Determine the (x, y) coordinate at the center of the cell enclosing the given text.  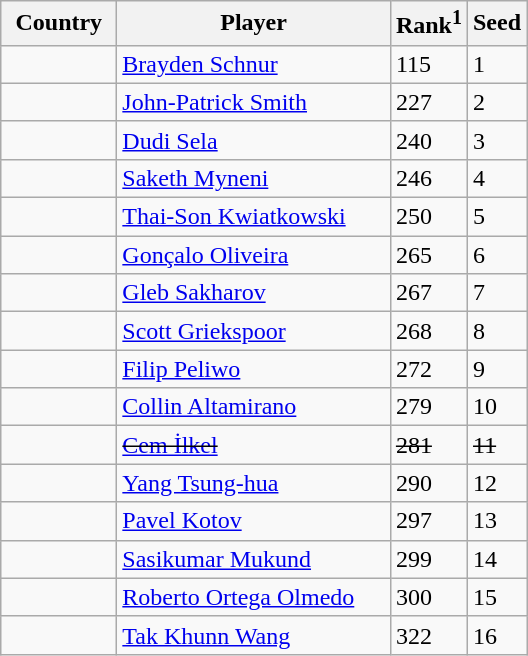
Sasikumar Mukund (254, 559)
281 (428, 445)
Cem İlkel (254, 445)
290 (428, 483)
Gleb Sakharov (254, 293)
10 (496, 407)
John-Patrick Smith (254, 102)
240 (428, 140)
300 (428, 597)
6 (496, 255)
115 (428, 64)
7 (496, 293)
8 (496, 331)
2 (496, 102)
299 (428, 559)
5 (496, 217)
Scott Griekspoor (254, 331)
11 (496, 445)
3 (496, 140)
14 (496, 559)
15 (496, 597)
Filip Peliwo (254, 369)
4 (496, 178)
250 (428, 217)
Thai-Son Kwiatkowski (254, 217)
16 (496, 635)
279 (428, 407)
267 (428, 293)
Tak Khunn Wang (254, 635)
Pavel Kotov (254, 521)
13 (496, 521)
Seed (496, 24)
12 (496, 483)
Rank1 (428, 24)
Saketh Myneni (254, 178)
Gonçalo Oliveira (254, 255)
1 (496, 64)
265 (428, 255)
Player (254, 24)
297 (428, 521)
227 (428, 102)
268 (428, 331)
Country (59, 24)
Yang Tsung-hua (254, 483)
Brayden Schnur (254, 64)
246 (428, 178)
Roberto Ortega Olmedo (254, 597)
322 (428, 635)
Collin Altamirano (254, 407)
272 (428, 369)
9 (496, 369)
Dudi Sela (254, 140)
